Identify which cell holds the provided text, then report its (x, y) central coordinate. 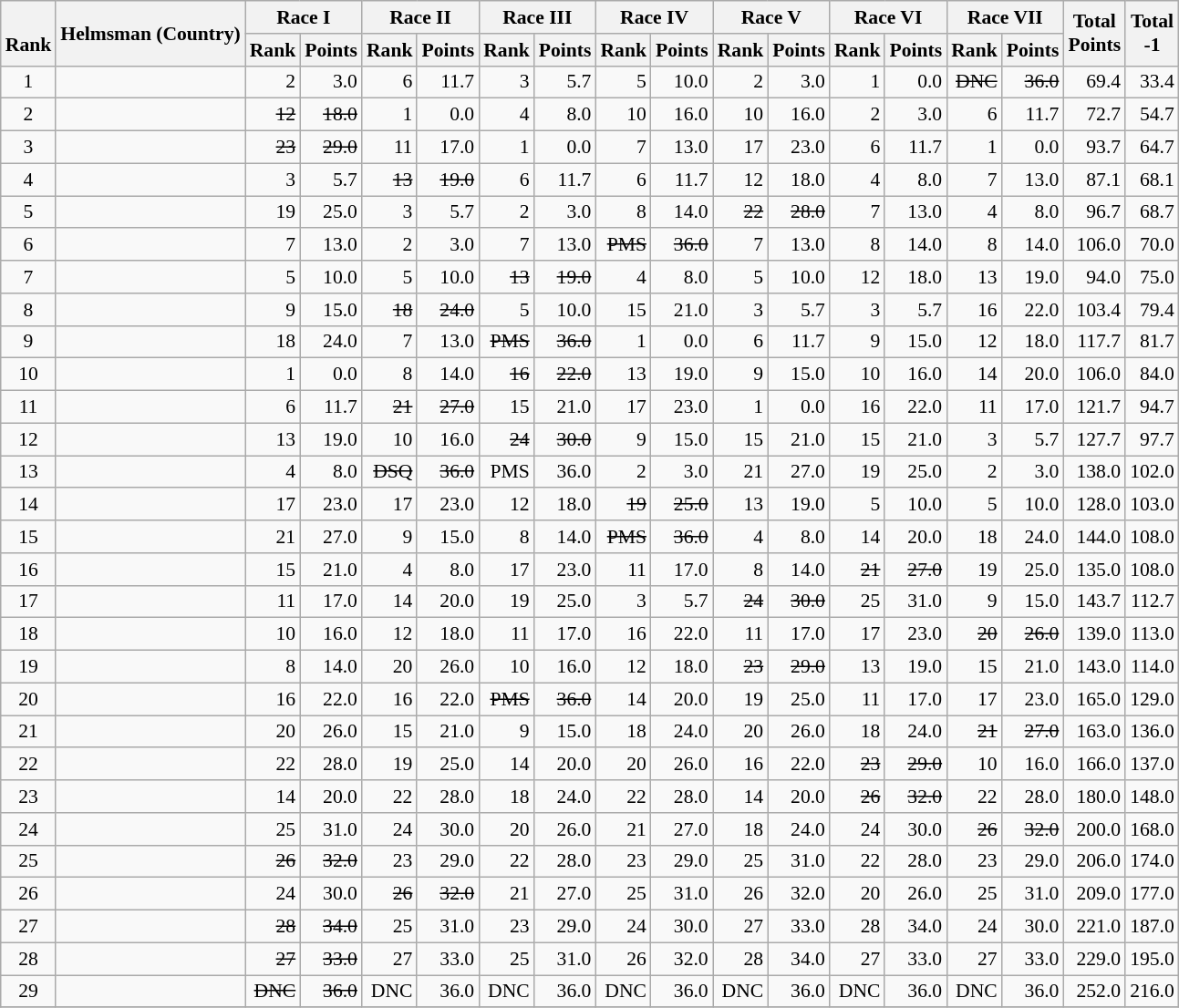
70.0 (1153, 245)
180.0 (1094, 797)
68.7 (1153, 212)
221.0 (1094, 927)
103.4 (1094, 310)
79.4 (1153, 310)
Race II (420, 17)
209.0 (1094, 894)
127.7 (1094, 439)
DSQ (390, 472)
148.0 (1153, 797)
94.7 (1153, 407)
117.7 (1094, 342)
195.0 (1153, 959)
113.0 (1153, 634)
Race III (537, 17)
187.0 (1153, 927)
139.0 (1094, 634)
64.7 (1153, 148)
87.1 (1094, 180)
206.0 (1094, 861)
216.0 (1153, 992)
Race VI (888, 17)
114.0 (1153, 667)
168.0 (1153, 829)
97.7 (1153, 439)
75.0 (1153, 277)
94.0 (1094, 277)
144.0 (1094, 537)
68.1 (1153, 180)
200.0 (1094, 829)
81.7 (1153, 342)
137.0 (1153, 765)
102.0 (1153, 472)
177.0 (1153, 894)
Race VII (1005, 17)
229.0 (1094, 959)
143.7 (1094, 602)
Total Points (1094, 33)
Total-1 (1153, 33)
Race V (771, 17)
143.0 (1094, 667)
166.0 (1094, 765)
93.7 (1094, 148)
69.4 (1094, 82)
54.7 (1153, 115)
Race I (304, 17)
Helmsman (Country) (150, 33)
112.7 (1153, 602)
96.7 (1094, 212)
Race IV (654, 17)
84.0 (1153, 375)
29 (29, 992)
165.0 (1094, 699)
129.0 (1153, 699)
135.0 (1094, 570)
252.0 (1094, 992)
121.7 (1094, 407)
33.4 (1153, 82)
128.0 (1094, 505)
174.0 (1153, 861)
103.0 (1153, 505)
72.7 (1094, 115)
163.0 (1094, 732)
136.0 (1153, 732)
138.0 (1094, 472)
